Return the (X, Y) coordinate for the center point of the cell that contains the specified text.  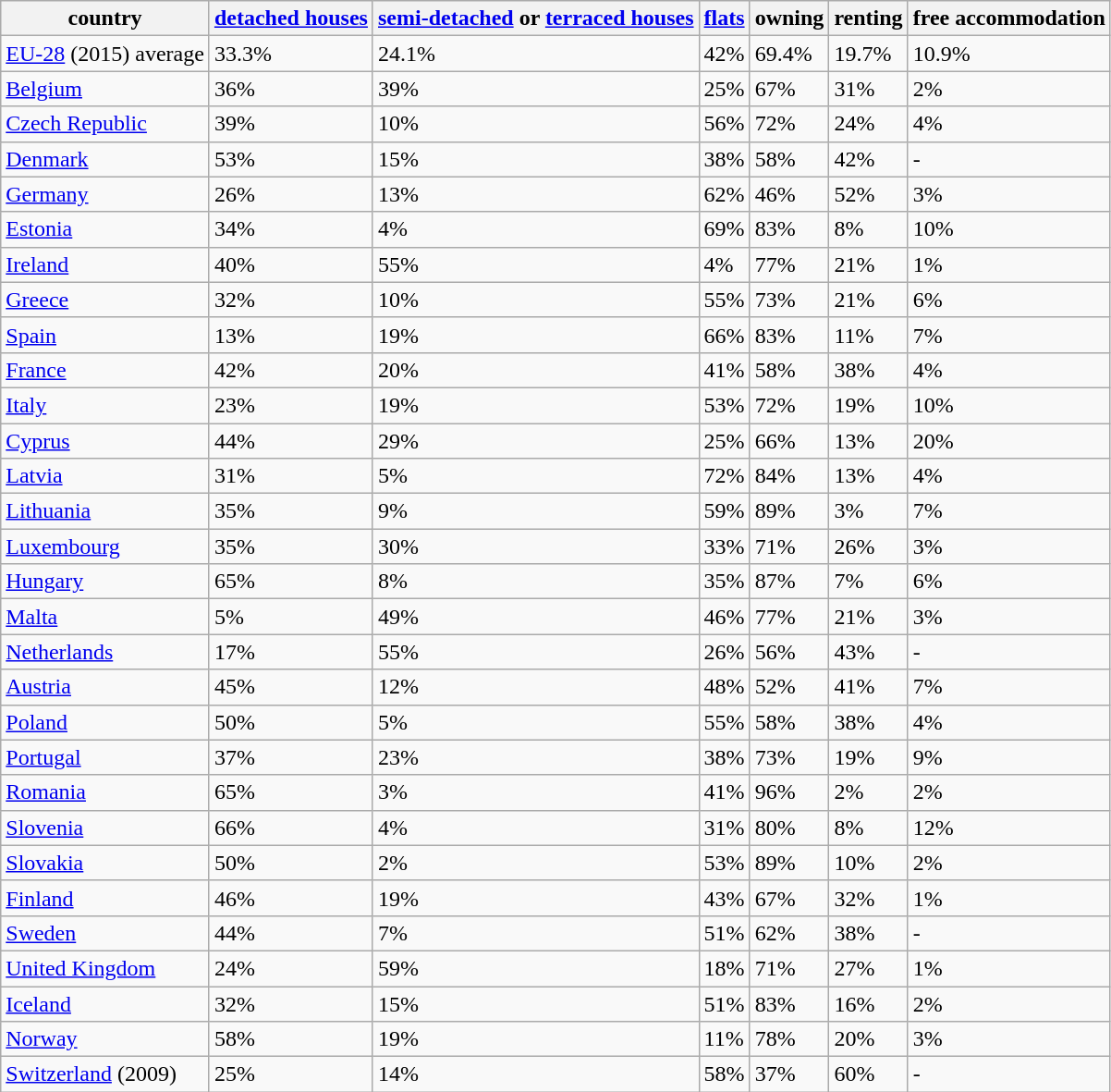
14% (536, 1074)
Czech Republic (105, 124)
17% (290, 652)
United Kingdom (105, 968)
18% (725, 968)
27% (869, 968)
60% (869, 1074)
19.7% (869, 54)
flats (725, 18)
Romania (105, 792)
30% (536, 546)
Hungary (105, 582)
owning (789, 18)
semi-detached or terraced houses (536, 18)
24.1% (536, 54)
Germany (105, 194)
Belgium (105, 89)
29% (536, 441)
Denmark (105, 159)
10.9% (1009, 54)
Switzerland (2009) (105, 1074)
Luxembourg (105, 546)
84% (789, 476)
Estonia (105, 229)
Greece (105, 300)
renting (869, 18)
Portugal (105, 757)
49% (536, 617)
Malta (105, 617)
48% (725, 687)
Ireland (105, 264)
Austria (105, 687)
EU-28 (2015) average (105, 54)
Poland (105, 722)
80% (789, 828)
78% (789, 1039)
France (105, 370)
country (105, 18)
free accommodation (1009, 18)
detached houses (290, 18)
Netherlands (105, 652)
33.3% (290, 54)
Latvia (105, 476)
45% (290, 687)
33% (725, 546)
Lithuania (105, 511)
69.4% (789, 54)
40% (290, 264)
34% (290, 229)
96% (789, 792)
16% (869, 1003)
Norway (105, 1039)
Italy (105, 405)
Spain (105, 335)
Sweden (105, 933)
69% (725, 229)
36% (290, 89)
Finland (105, 898)
Cyprus (105, 441)
87% (789, 582)
Slovenia (105, 828)
Slovakia (105, 863)
Iceland (105, 1003)
